Locate the cell with the specified text and output its (X, Y) center coordinate. 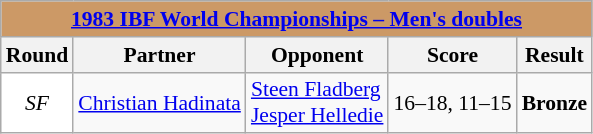
Christian Hadinata (160, 102)
1983 IBF World Championships – Men's doubles (297, 19)
Result (555, 55)
Opponent (318, 55)
Score (452, 55)
16–18, 11–15 (452, 102)
SF (38, 102)
Partner (160, 55)
Round (38, 55)
Steen Fladberg Jesper Helledie (318, 102)
Bronze (555, 102)
